For the text-containing cell, return its midpoint in [X, Y] coordinate format. 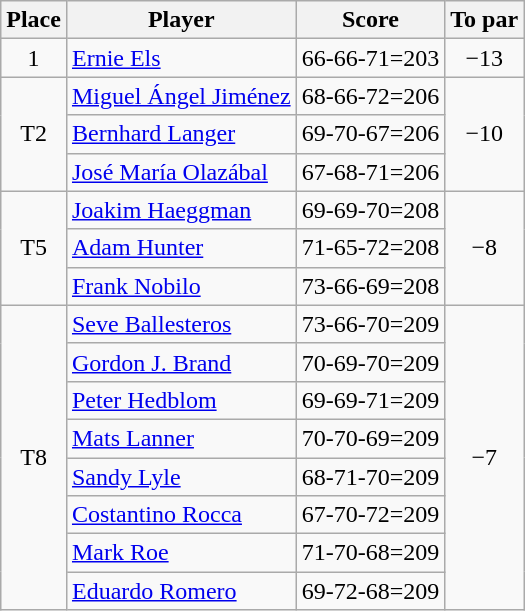
70-70-69=209 [370, 438]
T2 [34, 134]
T5 [34, 248]
71-70-68=209 [370, 553]
−8 [484, 248]
69-72-68=209 [370, 591]
José María Olazábal [181, 172]
−10 [484, 134]
Eduardo Romero [181, 591]
73-66-70=209 [370, 324]
1 [34, 58]
Seve Ballesteros [181, 324]
69-70-67=206 [370, 134]
Peter Hedblom [181, 400]
Score [370, 20]
T8 [34, 457]
Mats Lanner [181, 438]
67-68-71=206 [370, 172]
68-71-70=209 [370, 477]
Gordon J. Brand [181, 362]
73-66-69=208 [370, 286]
Adam Hunter [181, 248]
Joakim Haeggman [181, 210]
69-69-70=208 [370, 210]
−13 [484, 58]
Bernhard Langer [181, 134]
Costantino Rocca [181, 515]
Sandy Lyle [181, 477]
Ernie Els [181, 58]
Mark Roe [181, 553]
69-69-71=209 [370, 400]
67-70-72=209 [370, 515]
Player [181, 20]
71-65-72=208 [370, 248]
Place [34, 20]
To par [484, 20]
70-69-70=209 [370, 362]
Miguel Ángel Jiménez [181, 96]
−7 [484, 457]
Frank Nobilo [181, 286]
66-66-71=203 [370, 58]
68-66-72=206 [370, 96]
